Pinpoint the cell where the given text exists, returning its [x, y] midpoint coordinate. 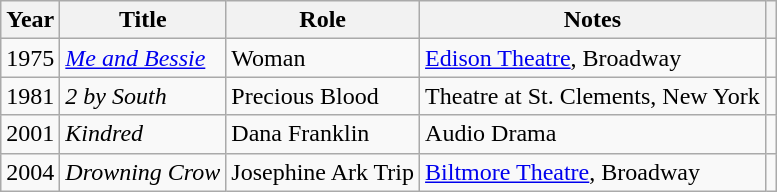
Year [30, 20]
2004 [30, 172]
Audio Drama [593, 134]
Kindred [143, 134]
Dana Franklin [323, 134]
Drowning Crow [143, 172]
Biltmore Theatre, Broadway [593, 172]
Notes [593, 20]
Josephine Ark Trip [323, 172]
Role [323, 20]
1981 [30, 96]
1975 [30, 58]
2001 [30, 134]
Woman [323, 58]
Precious Blood [323, 96]
Title [143, 20]
Me and Bessie [143, 58]
Theatre at St. Clements, New York [593, 96]
2 by South [143, 96]
Edison Theatre, Broadway [593, 58]
